Extract the (X, Y) coordinate from the center of the cell holding the provided text.  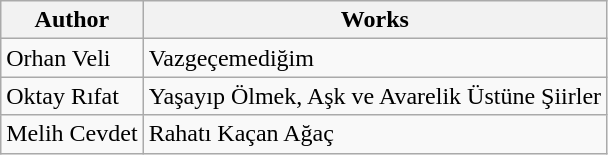
Rahatı Kaçan Ağaç (374, 134)
Orhan Veli (72, 58)
Vazgeçemediğim (374, 58)
Melih Cevdet (72, 134)
Works (374, 20)
Yaşayıp Ölmek, Aşk ve Avarelik Üstüne Şiirler (374, 96)
Author (72, 20)
Oktay Rıfat (72, 96)
